Return [x, y] of the center of cell containing provided text 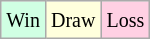
Draw [72, 20]
Loss [126, 20]
Win [24, 20]
